Output the (X, Y) coordinate of the center of the cell containing the given text.  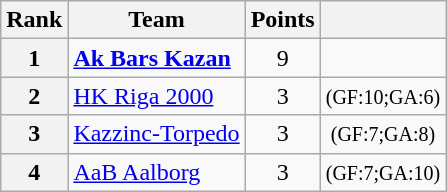
(GF:10;GA:6) (382, 96)
Points (282, 20)
AaB Aalborg (156, 172)
Ak Bars Kazan (156, 58)
2 (34, 96)
HK Riga 2000 (156, 96)
Rank (34, 20)
Kazzinc-Torpedo (156, 134)
(GF:7;GA:8) (382, 134)
4 (34, 172)
(GF:7;GA:10) (382, 172)
1 (34, 58)
9 (282, 58)
Team (156, 20)
